Extract the (X, Y) coordinate from the center of the cell holding the provided text.  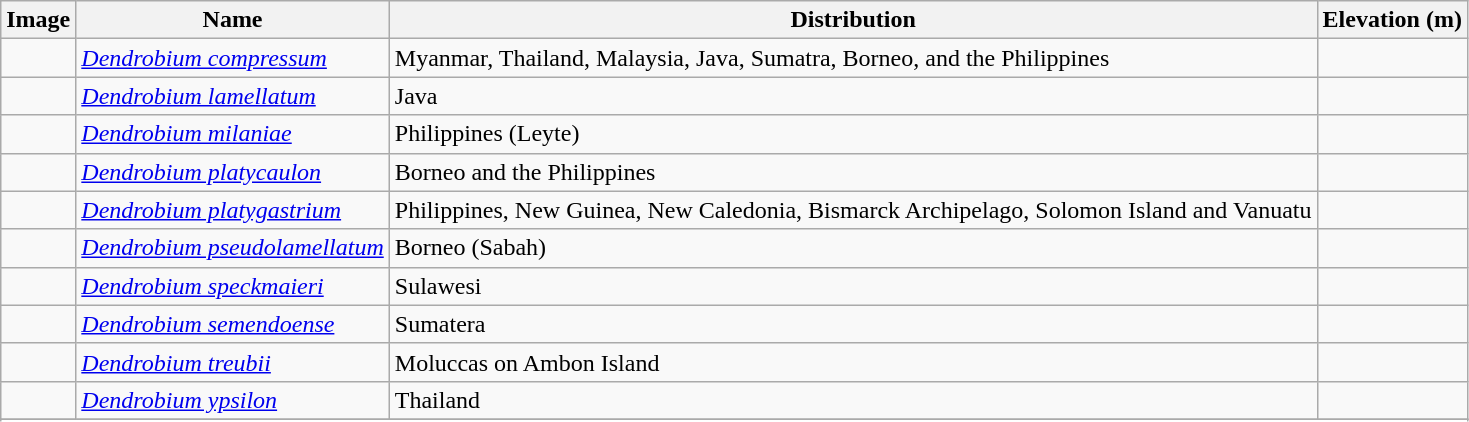
Elevation (m) (1392, 20)
Philippines (Leyte) (853, 134)
Distribution (853, 20)
Dendrobium semendoense (232, 324)
Dendrobium treubii (232, 362)
Dendrobium ypsilon (232, 400)
Dendrobium pseudolamellatum (232, 248)
Dendrobium speckmaieri (232, 286)
Dendrobium platygastrium (232, 210)
Dendrobium compressum (232, 58)
Sulawesi (853, 286)
Philippines, New Guinea, New Caledonia, Bismarck Archipelago, Solomon Island and Vanuatu (853, 210)
Dendrobium platycaulon (232, 172)
Myanmar, Thailand, Malaysia, Java, Sumatra, Borneo, and the Philippines (853, 58)
Java (853, 96)
Sumatera (853, 324)
Dendrobium lamellatum (232, 96)
Borneo (Sabah) (853, 248)
Image (38, 20)
Borneo and the Philippines (853, 172)
Name (232, 20)
Moluccas on Ambon Island (853, 362)
Thailand (853, 400)
Dendrobium milaniae (232, 134)
